From the cell containing the given text, extract its center point as (X, Y) coordinate. 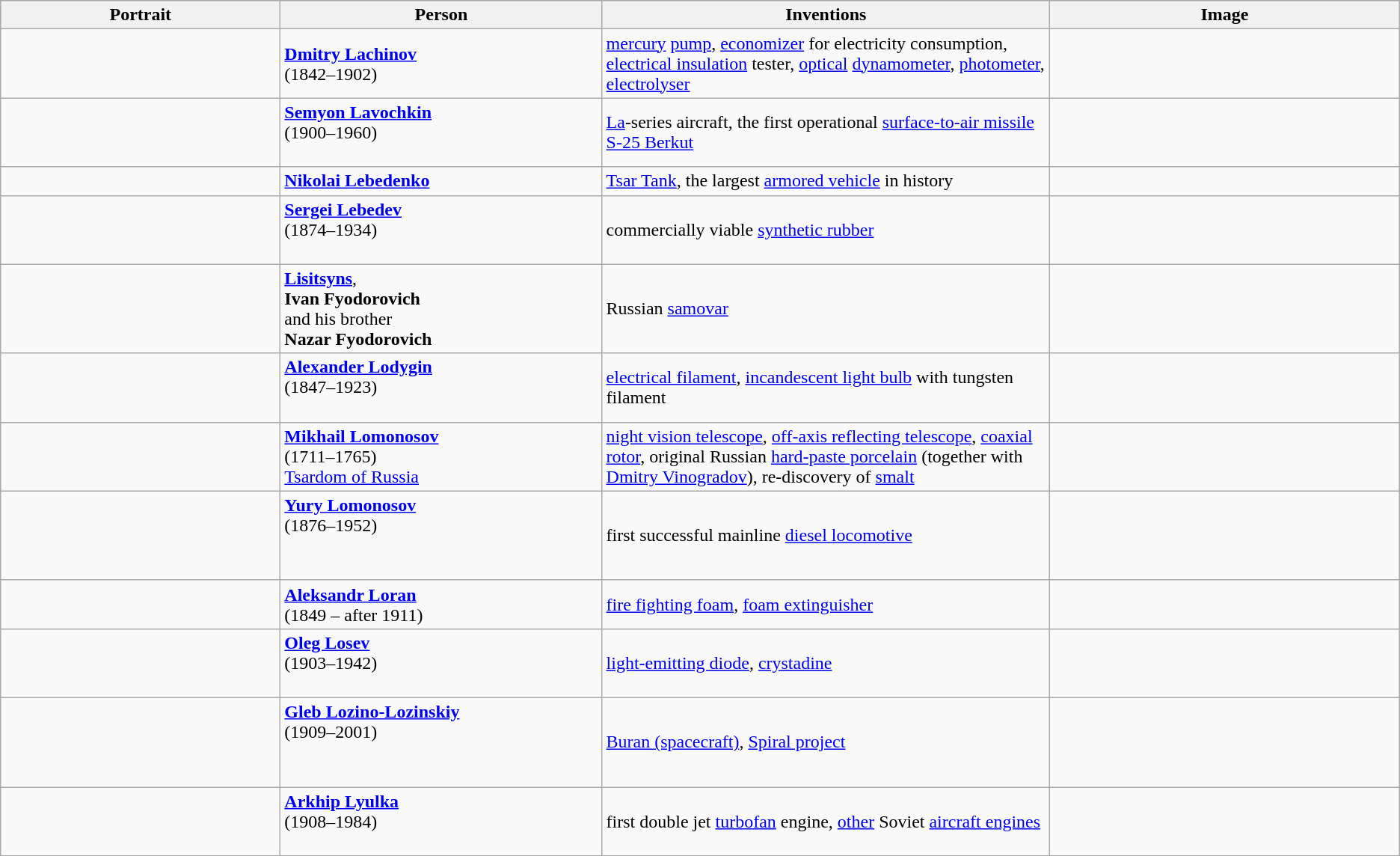
Semyon Lavochkin (1900–1960) (441, 132)
Tsar Tank, the largest armored vehicle in history (826, 181)
Arkhip Lyulka (1908–1984) (441, 822)
Gleb Lozino-Lozinskiy (1909–2001) (441, 742)
Image (1225, 15)
Inventions (826, 15)
Person (441, 15)
Dmitry Lachinov (1842–1902) (441, 64)
Oleg Losev (1903–1942) (441, 663)
electrical filament, incandescent light bulb with tungsten filament (826, 388)
first successful mainline diesel locomotive (826, 536)
Yury Lomonosov(1876–1952) (441, 536)
first double jet turbofan engine, other Soviet aircraft engines (826, 822)
Lisitsyns,Ivan Fyodorovichand his brotherNazar Fyodorovich (441, 308)
mercury pump, economizer for electricity consumption, electrical insulation tester, optical dynamometer, photometer, electrolyser (826, 64)
Nikolai Lebedenko (441, 181)
Aleksandr Loran (1849 – after 1911) (441, 605)
fire fighting foam, foam extinguisher (826, 605)
Russian samovar (826, 308)
commercially viable synthetic rubber (826, 230)
light-emitting diode, crystadine (826, 663)
Buran (spacecraft), Spiral project (826, 742)
Mikhail Lomonosov (1711–1765) Tsardom of Russia (441, 456)
Sergei Lebedev (1874–1934) (441, 230)
Alexander Lodygin (1847–1923) (441, 388)
La-series aircraft, the first operational surface-to-air missile S-25 Berkut (826, 132)
Portrait (141, 15)
